Find where the given text appears and provide that cell's center as (X, Y) coordinate. 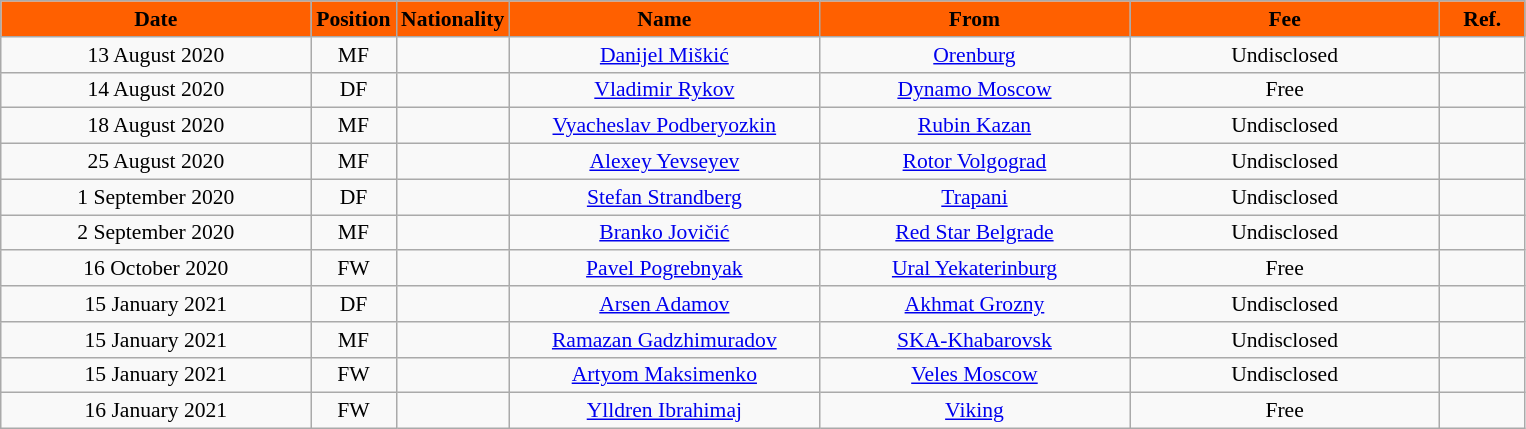
Nationality (452, 19)
1 September 2020 (156, 197)
SKA-Khabarovsk (974, 340)
16 October 2020 (156, 269)
Ramazan Gadzhimuradov (664, 340)
Danijel Miškić (664, 55)
Position (354, 19)
Arsen Adamov (664, 304)
Branko Jovičić (664, 233)
Ylldren Ibrahimaj (664, 411)
Name (664, 19)
Vyacheslav Podberyozkin (664, 126)
Ref. (1482, 19)
Fee (1285, 19)
Vladimir Rykov (664, 90)
Rubin Kazan (974, 126)
18 August 2020 (156, 126)
Akhmat Grozny (974, 304)
Stefan Strandberg (664, 197)
Trapani (974, 197)
From (974, 19)
Date (156, 19)
Ural Yekaterinburg (974, 269)
Dynamo Moscow (974, 90)
13 August 2020 (156, 55)
Veles Moscow (974, 375)
Orenburg (974, 55)
2 September 2020 (156, 233)
Artyom Maksimenko (664, 375)
14 August 2020 (156, 90)
Alexey Yevseyev (664, 162)
Pavel Pogrebnyak (664, 269)
25 August 2020 (156, 162)
16 January 2021 (156, 411)
Viking (974, 411)
Red Star Belgrade (974, 233)
Rotor Volgograd (974, 162)
